Extract the (X, Y) coordinate from the center of the cell holding the provided text.  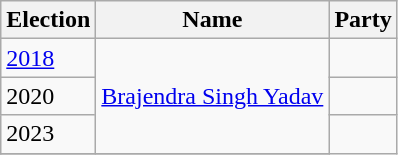
2023 (48, 134)
Party (363, 20)
2020 (48, 96)
Name (212, 20)
Brajendra Singh Yadav (212, 96)
Election (48, 20)
2018 (48, 58)
